Identify which cell holds the provided text, then report its (x, y) central coordinate. 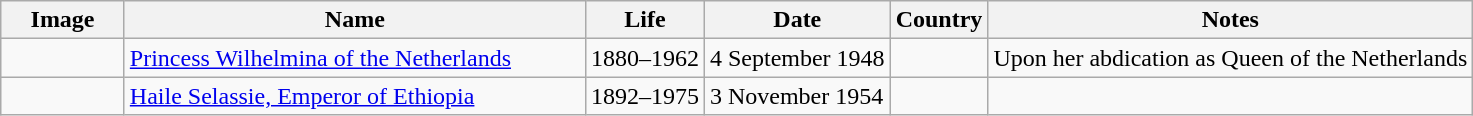
1892–1975 (644, 96)
Notes (1230, 20)
Date (797, 20)
Haile Selassie, Emperor of Ethiopia (354, 96)
Name (354, 20)
Image (63, 20)
Country (939, 20)
1880–1962 (644, 58)
Princess Wilhelmina of the Netherlands (354, 58)
4 September 1948 (797, 58)
3 November 1954 (797, 96)
Upon her abdication as Queen of the Netherlands (1230, 58)
Life (644, 20)
